Determine the [x, y] coordinate at the center of the cell enclosing the given text.  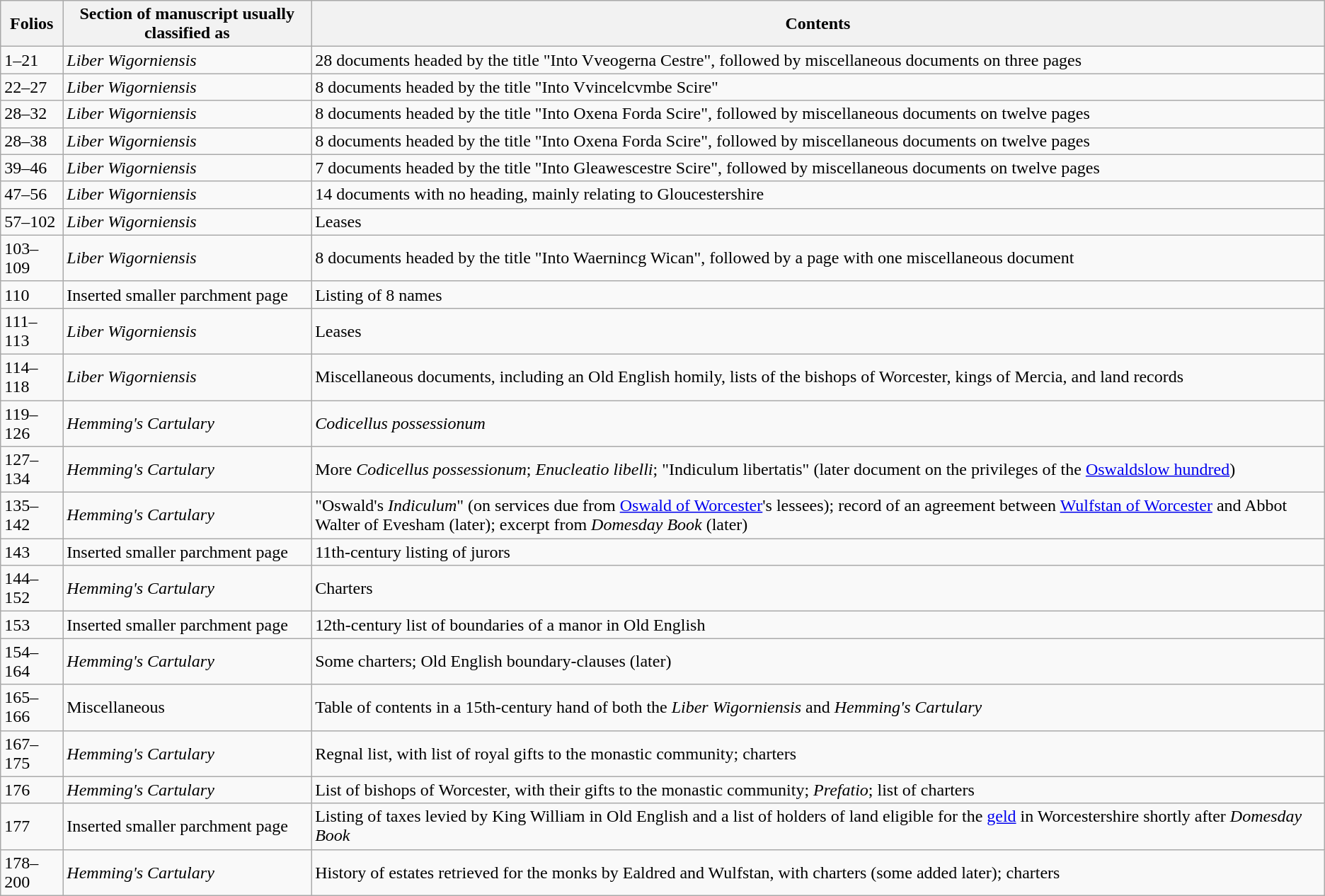
28–32 [32, 114]
Section of manuscript usually classified as [187, 24]
127–134 [32, 470]
Regnal list, with list of royal gifts to the monastic community; charters [818, 753]
103–109 [32, 258]
1–21 [32, 60]
Miscellaneous [187, 708]
Listing of 8 names [818, 294]
111–113 [32, 331]
47–56 [32, 195]
119–126 [32, 423]
167–175 [32, 753]
153 [32, 625]
176 [32, 790]
39–46 [32, 168]
143 [32, 552]
7 documents headed by the title "Into Gleawescestre Scire", followed by miscellaneous documents on twelve pages [818, 168]
Miscellaneous documents, including an Old English homily, lists of the bishops of Worcester, kings of Mercia, and land records [818, 377]
11th-century listing of jurors [818, 552]
178–200 [32, 872]
Codicellus possessionum [818, 423]
22–27 [32, 87]
List of bishops of Worcester, with their gifts to the monastic community; Prefatio; list of charters [818, 790]
177 [32, 827]
12th-century list of boundaries of a manor in Old English [818, 625]
Charters [818, 589]
History of estates retrieved for the monks by Ealdred and Wulfstan, with charters (some added later); charters [818, 872]
114–118 [32, 377]
8 documents headed by the title "Into Waernincg Wican", followed by a page with one miscellaneous document [818, 258]
Some charters; Old English boundary-clauses (later) [818, 661]
Table of contents in a 15th-century hand of both the Liber Wigorniensis and Hemming's Cartulary [818, 708]
14 documents with no heading, mainly relating to Gloucestershire [818, 195]
154–164 [32, 661]
28 documents headed by the title "Into Vveogerna Cestre", followed by miscellaneous documents on three pages [818, 60]
57–102 [32, 222]
144–152 [32, 589]
110 [32, 294]
8 documents headed by the title "Into Vvincelcvmbe Scire" [818, 87]
More Codicellus possessionum; Enucleatio libelli; "Indiculum libertatis" (later document on the privileges of the Oswaldslow hundred) [818, 470]
135–142 [32, 515]
Contents [818, 24]
28–38 [32, 141]
165–166 [32, 708]
Folios [32, 24]
